Scan for the cell matching the given text and deliver its [X, Y] coordinate at center. 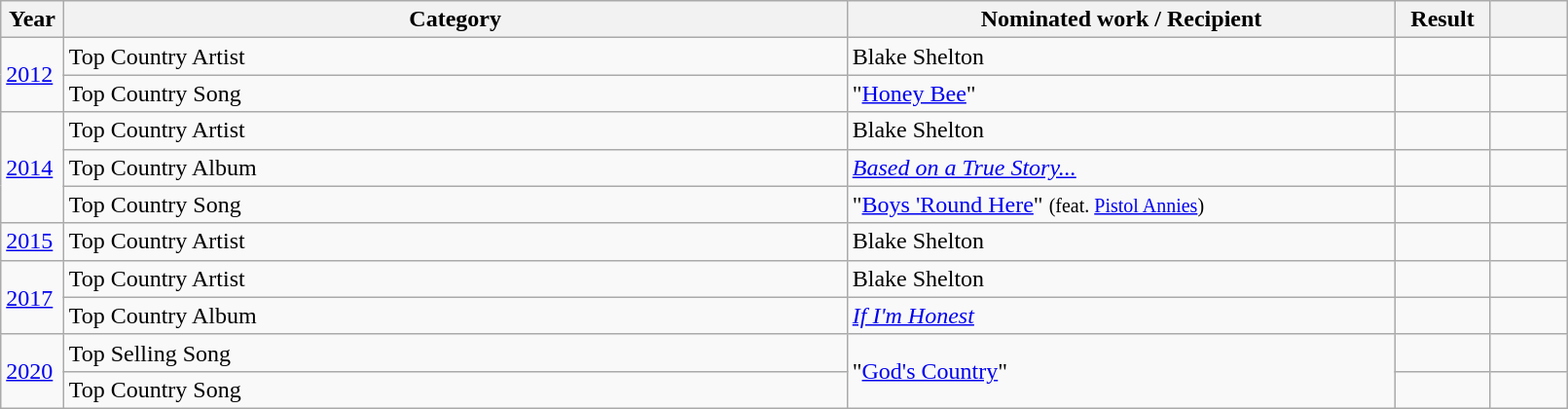
2012 [32, 75]
Category [456, 19]
2015 [32, 242]
Year [32, 19]
"God's Country" [1121, 371]
"Honey Bee" [1121, 93]
"Boys 'Round Here" (feat. Pistol Annies) [1121, 204]
2020 [32, 371]
If I'm Honest [1121, 316]
Result [1442, 19]
2017 [32, 297]
Based on a True Story... [1121, 167]
2014 [32, 167]
Top Selling Song [456, 353]
Nominated work / Recipient [1121, 19]
